Scan for the cell matching the given text and deliver its (X, Y) coordinate at center. 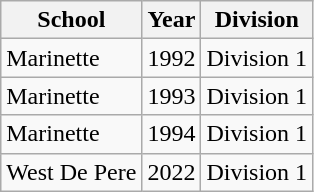
Year (172, 20)
2022 (172, 172)
1992 (172, 58)
Division (257, 20)
1993 (172, 96)
West De Pere (72, 172)
1994 (172, 134)
School (72, 20)
